Determine the (X, Y) coordinate at the center of the cell enclosing the given text.  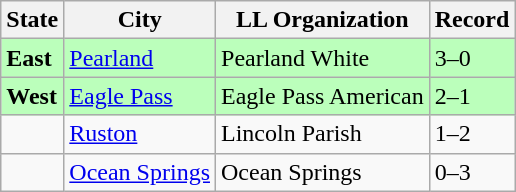
LL Organization (323, 20)
West (32, 96)
Lincoln Parish (323, 134)
Pearland (140, 58)
Pearland White (323, 58)
Ruston (140, 134)
Record (472, 20)
Eagle Pass American (323, 96)
City (140, 20)
2–1 (472, 96)
3–0 (472, 58)
State (32, 20)
1–2 (472, 134)
Eagle Pass (140, 96)
0–3 (472, 172)
East (32, 58)
